Return the [x, y] coordinate for the center point of the cell that contains the specified text.  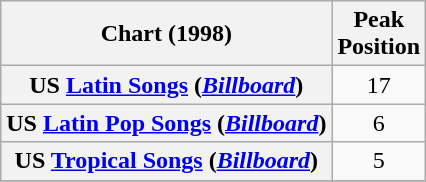
6 [379, 123]
Chart (1998) [166, 34]
5 [379, 161]
US Latin Songs (Billboard) [166, 85]
17 [379, 85]
US Tropical Songs (Billboard) [166, 161]
Peak Position [379, 34]
US Latin Pop Songs (Billboard) [166, 123]
